Provide the [X, Y] coordinate of the cell's center where the given text is located.  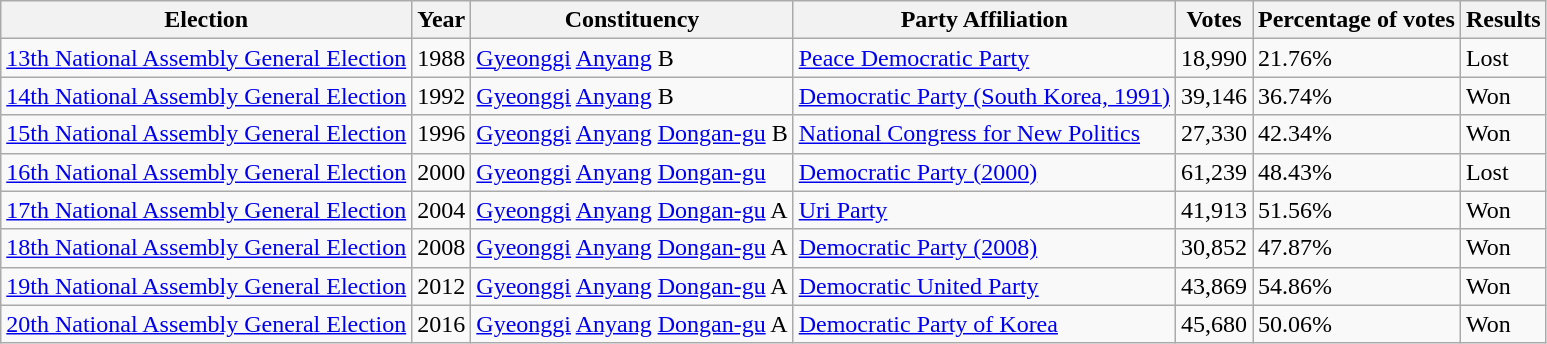
National Congress for New Politics [984, 134]
Percentage of votes [1357, 20]
41,913 [1214, 210]
2000 [442, 172]
20th National Assembly General Election [206, 324]
Party Affiliation [984, 20]
Democratic Party (2000) [984, 172]
Democratic Party (South Korea, 1991) [984, 96]
Democratic United Party [984, 286]
18th National Assembly General Election [206, 248]
Gyeonggi Anyang Dongan-gu [632, 172]
51.56% [1357, 210]
2016 [442, 324]
61,239 [1214, 172]
Democratic Party of Korea [984, 324]
19th National Assembly General Election [206, 286]
15th National Assembly General Election [206, 134]
2008 [442, 248]
36.74% [1357, 96]
Year [442, 20]
Peace Democratic Party [984, 58]
50.06% [1357, 324]
54.86% [1357, 286]
Uri Party [984, 210]
47.87% [1357, 248]
Votes [1214, 20]
27,330 [1214, 134]
Election [206, 20]
2004 [442, 210]
21.76% [1357, 58]
13th National Assembly General Election [206, 58]
Democratic Party (2008) [984, 248]
45,680 [1214, 324]
42.34% [1357, 134]
17th National Assembly General Election [206, 210]
Results [1503, 20]
43,869 [1214, 286]
1992 [442, 96]
Constituency [632, 20]
1996 [442, 134]
1988 [442, 58]
48.43% [1357, 172]
Gyeonggi Anyang Dongan-gu B [632, 134]
39,146 [1214, 96]
14th National Assembly General Election [206, 96]
30,852 [1214, 248]
2012 [442, 286]
18,990 [1214, 58]
16th National Assembly General Election [206, 172]
